Detect which cell encompasses the target text, then output its (X, Y) center coordinate. 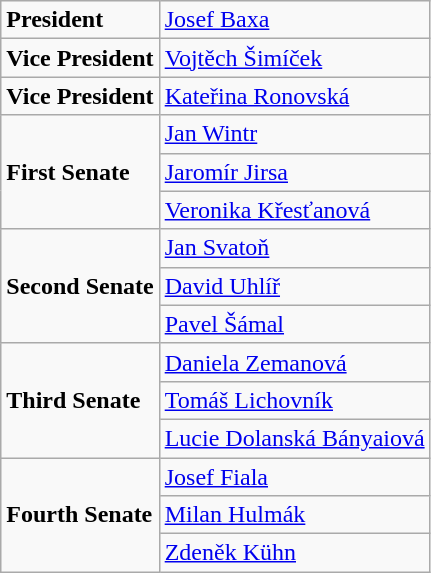
Jan Wintr (294, 134)
First Senate (80, 172)
Jan Svatoň (294, 248)
Third Senate (80, 400)
Tomáš Lichovník (294, 400)
Lucie Dolanská Bányaiová (294, 438)
Zdeněk Kühn (294, 553)
Josef Baxa (294, 20)
Josef Fiala (294, 477)
Jaromír Jirsa (294, 172)
Kateřina Ronovská (294, 96)
Daniela Zemanová (294, 362)
Vojtěch Šimíček (294, 58)
Veronika Křesťanová (294, 210)
Fourth Senate (80, 515)
President (80, 20)
Pavel Šámal (294, 324)
Second Senate (80, 286)
David Uhlíř (294, 286)
Milan Hulmák (294, 515)
